Find where the given text appears and provide that cell's center as (x, y) coordinate. 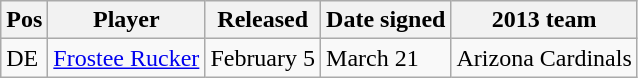
Frostee Rucker (126, 58)
2013 team (544, 20)
Date signed (386, 20)
Released (263, 20)
Arizona Cardinals (544, 58)
DE (24, 58)
Player (126, 20)
Pos (24, 20)
March 21 (386, 58)
February 5 (263, 58)
